Return the (x, y) coordinate for the center point of the cell that contains the specified text.  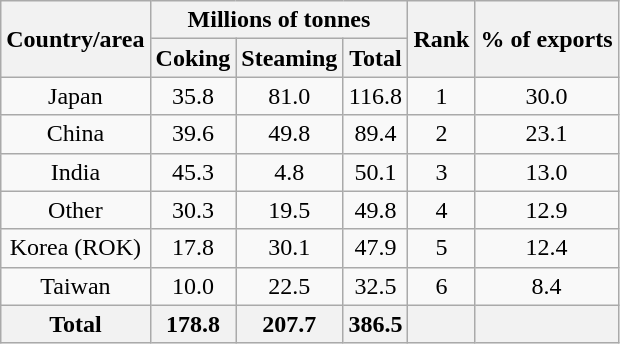
Korea (ROK) (76, 248)
23.1 (546, 134)
178.8 (193, 324)
47.9 (376, 248)
30.3 (193, 210)
32.5 (376, 286)
Other (76, 210)
30.1 (290, 248)
Japan (76, 96)
22.5 (290, 286)
Millions of tonnes (279, 20)
45.3 (193, 172)
6 (442, 286)
207.7 (290, 324)
Taiwan (76, 286)
81.0 (290, 96)
Rank (442, 39)
50.1 (376, 172)
Steaming (290, 58)
4 (442, 210)
386.5 (376, 324)
India (76, 172)
3 (442, 172)
35.8 (193, 96)
116.8 (376, 96)
12.9 (546, 210)
1 (442, 96)
30.0 (546, 96)
19.5 (290, 210)
5 (442, 248)
17.8 (193, 248)
89.4 (376, 134)
China (76, 134)
Country/area (76, 39)
39.6 (193, 134)
% of exports (546, 39)
12.4 (546, 248)
2 (442, 134)
8.4 (546, 286)
Coking (193, 58)
4.8 (290, 172)
10.0 (193, 286)
13.0 (546, 172)
